From the cell containing the given text, extract its center point as [X, Y] coordinate. 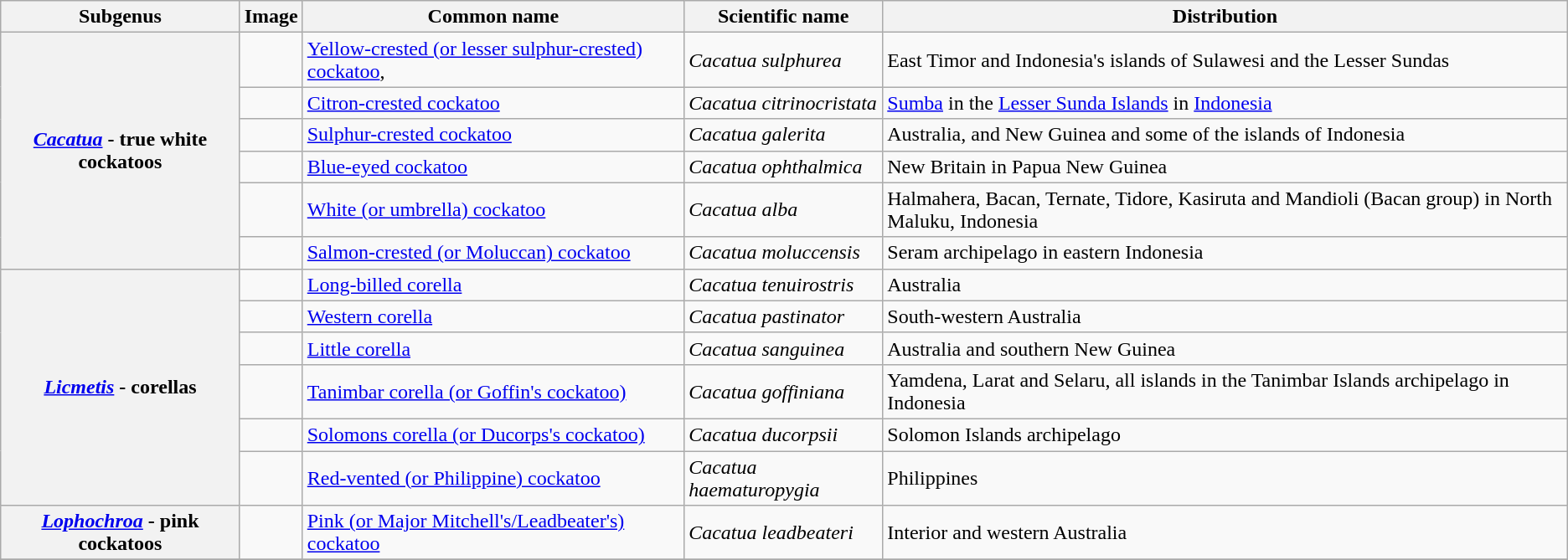
Blue-eyed cockatoo [493, 167]
Red-vented (or Philippine) cockatoo [493, 477]
Seram archipelago in eastern Indonesia [1225, 253]
East Timor and Indonesia's islands of Sulawesi and the Lesser Sundas [1225, 60]
Cacatua sanguinea [784, 348]
Cacatua ophthalmica [784, 167]
Cacatua ducorpsii [784, 434]
South-western Australia [1225, 316]
Cacatua haematuropygia [784, 477]
Cacatua moluccensis [784, 253]
Sulphur-crested cockatoo [493, 135]
Distribution [1225, 17]
Long-billed corella [493, 285]
Pink (or Major Mitchell's/Leadbeater's) cockatoo [493, 532]
Cacatua leadbeateri [784, 532]
Subgenus [121, 17]
Cacatua alba [784, 209]
Cacatua sulphurea [784, 60]
Lophochroa - pink cockatoos [121, 532]
Citron-crested cockatoo [493, 103]
Interior and western Australia [1225, 532]
Australia, and New Guinea and some of the islands of Indonesia [1225, 135]
Solomons corella (or Ducorps's cockatoo) [493, 434]
New Britain in Papua New Guinea [1225, 167]
Australia [1225, 285]
Common name [493, 17]
Cacatua goffiniana [784, 392]
Cacatua - true white cockatoos [121, 151]
Australia and southern New Guinea [1225, 348]
Image [271, 17]
Philippines [1225, 477]
Solomon Islands archipelago [1225, 434]
Tanimbar corella (or Goffin's cockatoo) [493, 392]
White (or umbrella) cockatoo [493, 209]
Sumba in the Lesser Sunda Islands in Indonesia [1225, 103]
Scientific name [784, 17]
Yellow-crested (or lesser sulphur-crested) cockatoo, [493, 60]
Cacatua citrinocristata [784, 103]
Salmon-crested (or Moluccan) cockatoo [493, 253]
Cacatua galerita [784, 135]
Yamdena, Larat and Selaru, all islands in the Tanimbar Islands archipelago in Indonesia [1225, 392]
Cacatua pastinator [784, 316]
Cacatua tenuirostris [784, 285]
Halmahera, Bacan, Ternate, Tidore, Kasiruta and Mandioli (Bacan group) in North Maluku, Indonesia [1225, 209]
Licmetis - corellas [121, 387]
Western corella [493, 316]
Little corella [493, 348]
